Capture the cell that displays the provided text and extract its [x, y] central coordinate. 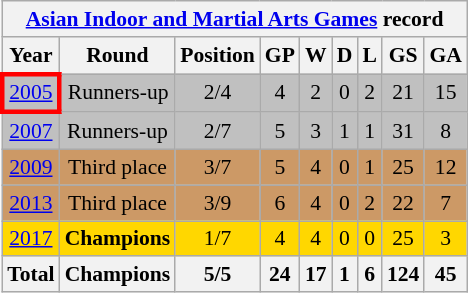
GP [280, 56]
Total [30, 275]
2/7 [217, 132]
24 [280, 275]
Round [118, 56]
W [316, 56]
2013 [30, 203]
21 [404, 94]
8 [446, 132]
1/7 [217, 239]
GA [446, 56]
3/9 [217, 203]
D [345, 56]
Year [30, 56]
GS [404, 56]
12 [446, 168]
Position [217, 56]
7 [446, 203]
17 [316, 275]
22 [404, 203]
3/7 [217, 168]
31 [404, 132]
2017 [30, 239]
2007 [30, 132]
2005 [30, 94]
45 [446, 275]
2/4 [217, 94]
2009 [30, 168]
5/5 [217, 275]
124 [404, 275]
Asian Indoor and Martial Arts Games record [234, 19]
15 [446, 94]
L [370, 56]
